Provide the (x, y) coordinate of the cell's center where the given text is located.  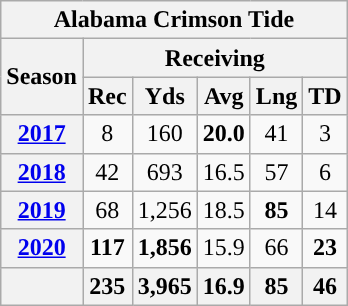
18.5 (224, 210)
160 (164, 134)
15.9 (224, 248)
42 (107, 172)
3 (325, 134)
14 (325, 210)
Receiving (214, 58)
23 (325, 248)
2017 (42, 134)
Lng (276, 96)
2019 (42, 210)
2018 (42, 172)
1,856 (164, 248)
46 (325, 286)
Yds (164, 96)
693 (164, 172)
20.0 (224, 134)
16.5 (224, 172)
235 (107, 286)
Avg (224, 96)
6 (325, 172)
3,965 (164, 286)
Season (42, 77)
41 (276, 134)
1,256 (164, 210)
117 (107, 248)
16.9 (224, 286)
68 (107, 210)
66 (276, 248)
Alabama Crimson Tide (174, 20)
57 (276, 172)
Rec (107, 96)
8 (107, 134)
2020 (42, 248)
TD (325, 96)
